Detect which cell encompasses the target text, then output its (X, Y) center coordinate. 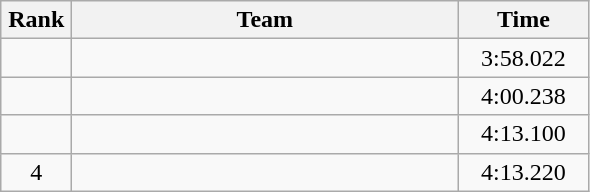
Rank (36, 20)
Time (524, 20)
4:13.100 (524, 134)
Team (265, 20)
4 (36, 172)
3:58.022 (524, 58)
4:13.220 (524, 172)
4:00.238 (524, 96)
